Return the (X, Y) coordinate for the center point of the cell that contains the specified text.  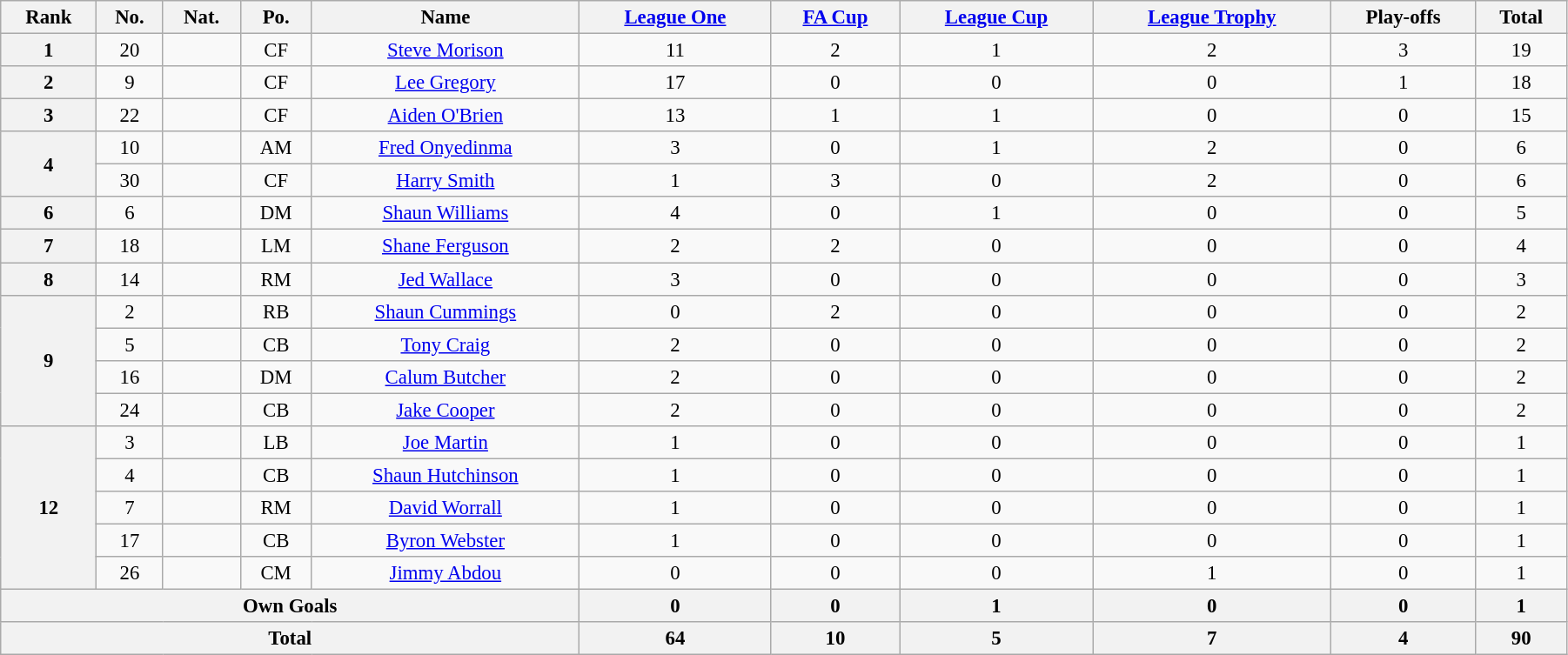
Own Goals (291, 606)
20 (130, 50)
30 (130, 181)
RB (276, 311)
League Cup (997, 17)
Lee Gregory (446, 83)
15 (1521, 116)
14 (130, 279)
Jake Cooper (446, 410)
Nat. (202, 17)
FA Cup (835, 17)
League One (675, 17)
Shaun Hutchinson (446, 475)
Calum Butcher (446, 377)
Jimmy Abdou (446, 573)
LB (276, 443)
11 (675, 50)
24 (130, 410)
Fred Onyedinma (446, 148)
Shaun Cummings (446, 311)
8 (49, 279)
Name (446, 17)
Tony Craig (446, 344)
64 (675, 638)
LM (276, 246)
Shane Ferguson (446, 246)
22 (130, 116)
CM (276, 573)
12 (49, 508)
Rank (49, 17)
13 (675, 116)
Play-offs (1403, 17)
League Trophy (1211, 17)
AM (276, 148)
26 (130, 573)
Shaun Williams (446, 213)
Jed Wallace (446, 279)
90 (1521, 638)
Harry Smith (446, 181)
19 (1521, 50)
Steve Morison (446, 50)
Aiden O'Brien (446, 116)
Joe Martin (446, 443)
David Worrall (446, 508)
16 (130, 377)
Byron Webster (446, 540)
Po. (276, 17)
No. (130, 17)
